Scan for the cell matching the given text and deliver its [x, y] coordinate at center. 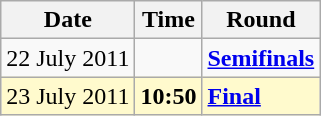
Final [261, 96]
Time [168, 20]
Date [68, 20]
10:50 [168, 96]
Semifinals [261, 58]
22 July 2011 [68, 58]
Round [261, 20]
23 July 2011 [68, 96]
